Return the (x, y) coordinate for the center point of the cell that contains the specified text.  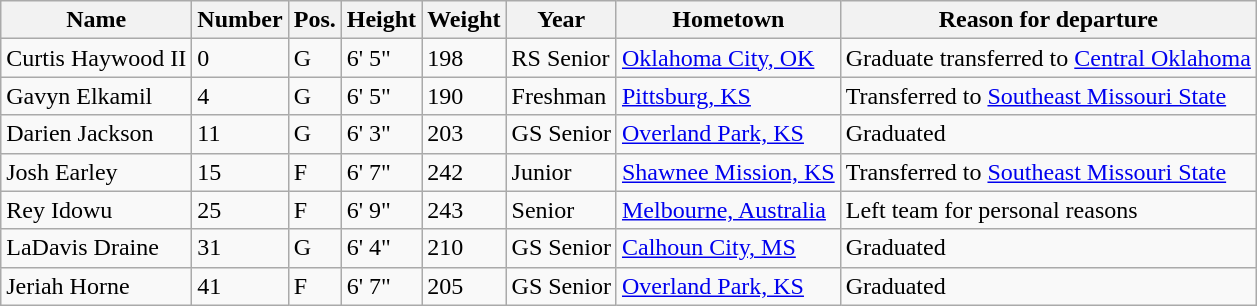
41 (240, 286)
Gavyn Elkamil (96, 96)
Year (561, 20)
Left team for personal reasons (1048, 210)
Height (381, 20)
203 (464, 134)
25 (240, 210)
6' 3" (381, 134)
205 (464, 286)
242 (464, 172)
190 (464, 96)
Oklahoma City, OK (728, 58)
198 (464, 58)
243 (464, 210)
210 (464, 248)
Reason for departure (1048, 20)
Senior (561, 210)
6' 9" (381, 210)
Curtis Haywood II (96, 58)
15 (240, 172)
4 (240, 96)
6' 4" (381, 248)
RS Senior (561, 58)
Weight (464, 20)
Freshman (561, 96)
Calhoun City, MS (728, 248)
11 (240, 134)
Rey Idowu (96, 210)
Pittsburg, KS (728, 96)
Hometown (728, 20)
Number (240, 20)
Darien Jackson (96, 134)
Jeriah Horne (96, 286)
Shawnee Mission, KS (728, 172)
Graduate transferred to Central Oklahoma (1048, 58)
Name (96, 20)
Junior (561, 172)
Pos. (314, 20)
31 (240, 248)
Josh Earley (96, 172)
0 (240, 58)
Melbourne, Australia (728, 210)
LaDavis Draine (96, 248)
